Extract the (x, y) coordinate from the center of the cell holding the provided text.  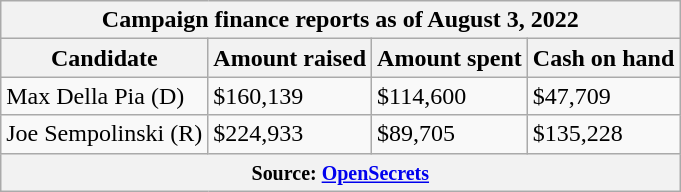
Max Della Pia (D) (104, 96)
Candidate (104, 58)
$47,709 (603, 96)
$114,600 (450, 96)
$224,933 (290, 134)
$89,705 (450, 134)
Source: OpenSecrets (340, 172)
$160,139 (290, 96)
Amount spent (450, 58)
Campaign finance reports as of August 3, 2022 (340, 20)
$135,228 (603, 134)
Cash on hand (603, 58)
Joe Sempolinski (R) (104, 134)
Amount raised (290, 58)
